Output the [x, y] coordinate of the center of the cell containing the given text.  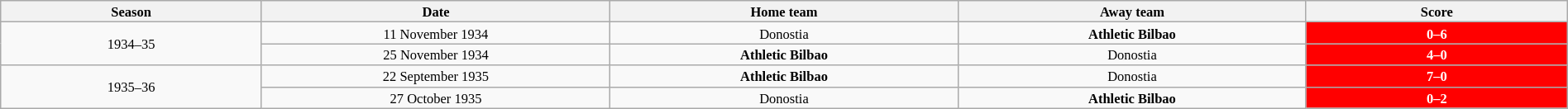
0–6 [1437, 33]
Season [131, 12]
7–0 [1437, 76]
0–2 [1437, 97]
1935–36 [131, 87]
Away team [1131, 12]
4–0 [1437, 54]
11 November 1934 [435, 33]
Home team [784, 12]
22 September 1935 [435, 76]
1934–35 [131, 44]
27 October 1935 [435, 97]
Score [1437, 12]
Date [435, 12]
25 November 1934 [435, 54]
